Return (x, y) of the center of cell containing provided text 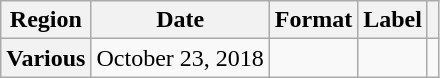
Various (46, 58)
October 23, 2018 (180, 58)
Label (393, 20)
Region (46, 20)
Date (180, 20)
Format (313, 20)
